Return [x, y] of the center of cell containing provided text 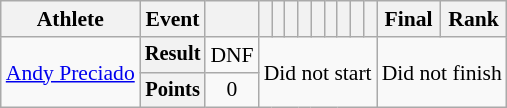
Final [409, 19]
0 [232, 90]
Points [173, 90]
Rank [473, 19]
Did not start [318, 72]
Athlete [70, 19]
DNF [232, 55]
Did not finish [442, 72]
Event [173, 19]
Result [173, 55]
Andy Preciado [70, 72]
